Capture the cell that displays the provided text and extract its (x, y) central coordinate. 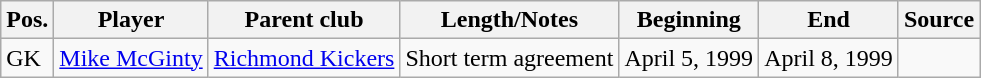
Source (938, 20)
Mike McGinty (131, 58)
Player (131, 20)
End (829, 20)
Beginning (689, 20)
Length/Notes (510, 20)
Pos. (28, 20)
April 5, 1999 (689, 58)
GK (28, 58)
Richmond Kickers (304, 58)
Parent club (304, 20)
Short term agreement (510, 58)
April 8, 1999 (829, 58)
